Determine the (x, y) coordinate at the center of the cell enclosing the given text.  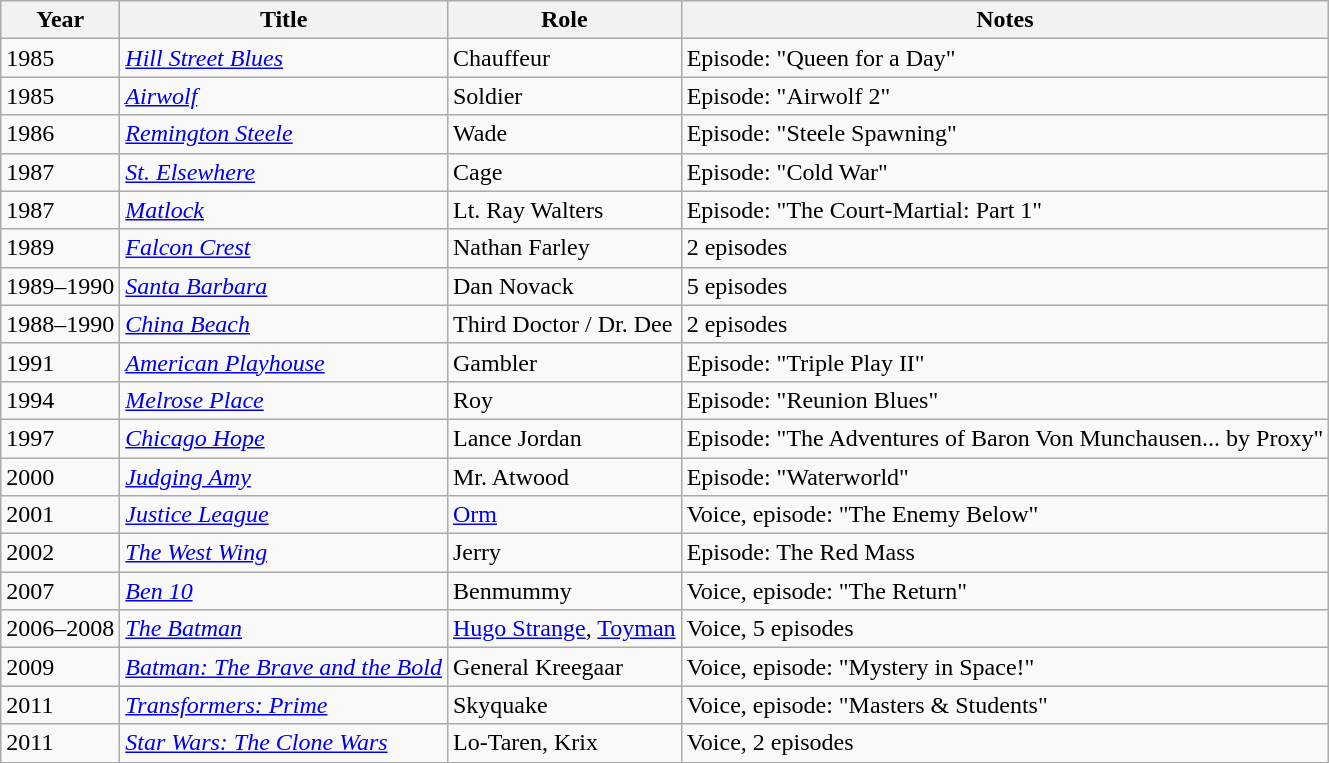
Year (60, 20)
The Batman (284, 629)
Voice, episode: "The Return" (1005, 591)
Episode: "Airwolf 2" (1005, 96)
Roy (564, 400)
Title (284, 20)
Matlock (284, 210)
Transformers: Prime (284, 705)
The West Wing (284, 553)
Voice, episode: "The Enemy Below" (1005, 515)
1986 (60, 134)
2007 (60, 591)
Episode: "Waterworld" (1005, 477)
Judging Amy (284, 477)
Benmummy (564, 591)
Orm (564, 515)
American Playhouse (284, 362)
China Beach (284, 324)
Cage (564, 172)
Voice, episode: "Masters & Students" (1005, 705)
St. Elsewhere (284, 172)
2001 (60, 515)
1989 (60, 248)
General Kreegaar (564, 667)
Role (564, 20)
Chicago Hope (284, 438)
Episode: "The Court-Martial: Part 1" (1005, 210)
1994 (60, 400)
Santa Barbara (284, 286)
Voice, 2 episodes (1005, 743)
Soldier (564, 96)
Episode: The Red Mass (1005, 553)
Hill Street Blues (284, 58)
Dan Novack (564, 286)
Episode: "Triple Play II" (1005, 362)
Chauffeur (564, 58)
Lo-Taren, Krix (564, 743)
Episode: "Queen for a Day" (1005, 58)
2006–2008 (60, 629)
Episode: "The Adventures of Baron Von Munchausen... by Proxy" (1005, 438)
Star Wars: The Clone Wars (284, 743)
Falcon Crest (284, 248)
Gambler (564, 362)
2002 (60, 553)
2009 (60, 667)
Skyquake (564, 705)
Lt. Ray Walters (564, 210)
Mr. Atwood (564, 477)
Hugo Strange, Toyman (564, 629)
2000 (60, 477)
Ben 10 (284, 591)
Remington Steele (284, 134)
Wade (564, 134)
Episode: "Reunion Blues" (1005, 400)
Notes (1005, 20)
Lance Jordan (564, 438)
1988–1990 (60, 324)
Voice, episode: "Mystery in Space!" (1005, 667)
Voice, 5 episodes (1005, 629)
1989–1990 (60, 286)
Airwolf (284, 96)
1997 (60, 438)
5 episodes (1005, 286)
Episode: "Cold War" (1005, 172)
Nathan Farley (564, 248)
Justice League (284, 515)
Third Doctor / Dr. Dee (564, 324)
Melrose Place (284, 400)
Jerry (564, 553)
1991 (60, 362)
Episode: "Steele Spawning" (1005, 134)
Batman: The Brave and the Bold (284, 667)
